Determine the (X, Y) coordinate at the center of the cell enclosing the given text.  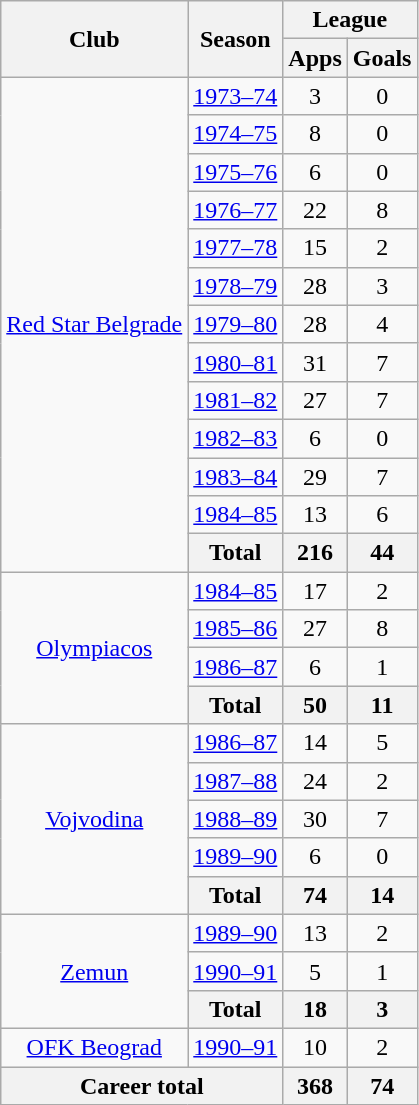
Red Star Belgrade (94, 324)
4 (382, 324)
17 (315, 591)
1983–84 (236, 477)
11 (382, 705)
24 (315, 781)
1975–76 (236, 172)
368 (315, 1085)
Goals (382, 58)
10 (315, 1047)
1978–79 (236, 286)
Club (94, 39)
1985–86 (236, 629)
1988–89 (236, 819)
22 (315, 210)
15 (315, 248)
1977–78 (236, 248)
1987–88 (236, 781)
50 (315, 705)
OFK Beograd (94, 1047)
216 (315, 553)
30 (315, 819)
29 (315, 477)
Apps (315, 58)
44 (382, 553)
18 (315, 1009)
1979–80 (236, 324)
Olympiacos (94, 648)
1981–82 (236, 400)
31 (315, 362)
1976–77 (236, 210)
1980–81 (236, 362)
1973–74 (236, 96)
Vojvodina (94, 819)
League (350, 20)
Zemun (94, 971)
1982–83 (236, 438)
Season (236, 39)
Career total (142, 1085)
1974–75 (236, 134)
